Return (X, Y) of the center of cell containing provided text 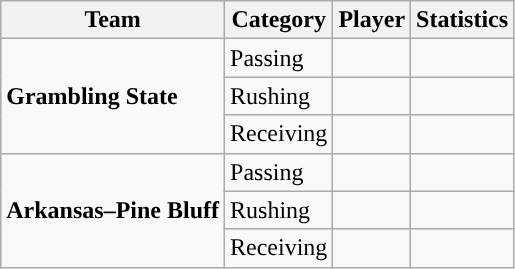
Grambling State (113, 96)
Category (279, 20)
Player (372, 20)
Team (113, 20)
Arkansas–Pine Bluff (113, 210)
Statistics (462, 20)
